Determine the [X, Y] coordinate at the center of the cell enclosing the given text.  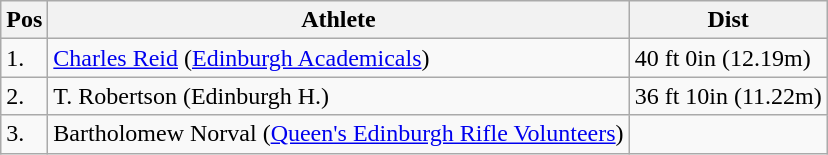
Charles Reid (Edinburgh Academicals) [338, 58]
3. [24, 134]
1. [24, 58]
Athlete [338, 20]
Bartholomew Norval (Queen's Edinburgh Rifle Volunteers) [338, 134]
T. Robertson (Edinburgh H.) [338, 96]
36 ft 10in (11.22m) [728, 96]
2. [24, 96]
Dist [728, 20]
Pos [24, 20]
40 ft 0in (12.19m) [728, 58]
